Extract the [X, Y] coordinate from the center of the cell holding the provided text.  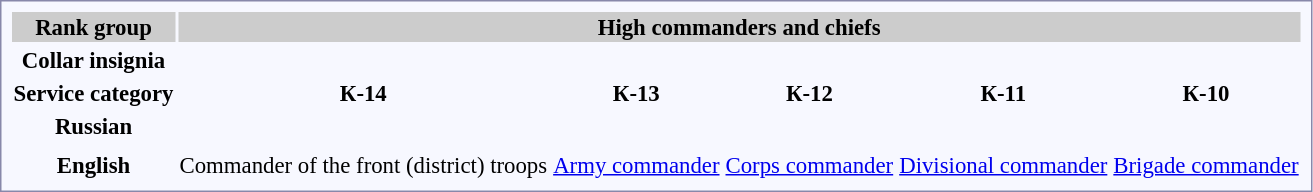
Russian [94, 126]
Rank group [94, 27]
Divisional commander [1004, 165]
Army commander [636, 165]
К-10 [1206, 93]
Service category [94, 93]
К-13 [636, 93]
К-14 [364, 93]
Corps commander [810, 165]
High commanders and chiefs [739, 27]
Brigade commander [1206, 165]
Collar insignia [94, 60]
К-11 [1004, 93]
К-12 [810, 93]
Commander of the front (district) troops [364, 165]
English [94, 165]
